Identify which cell holds the provided text, then report its (x, y) central coordinate. 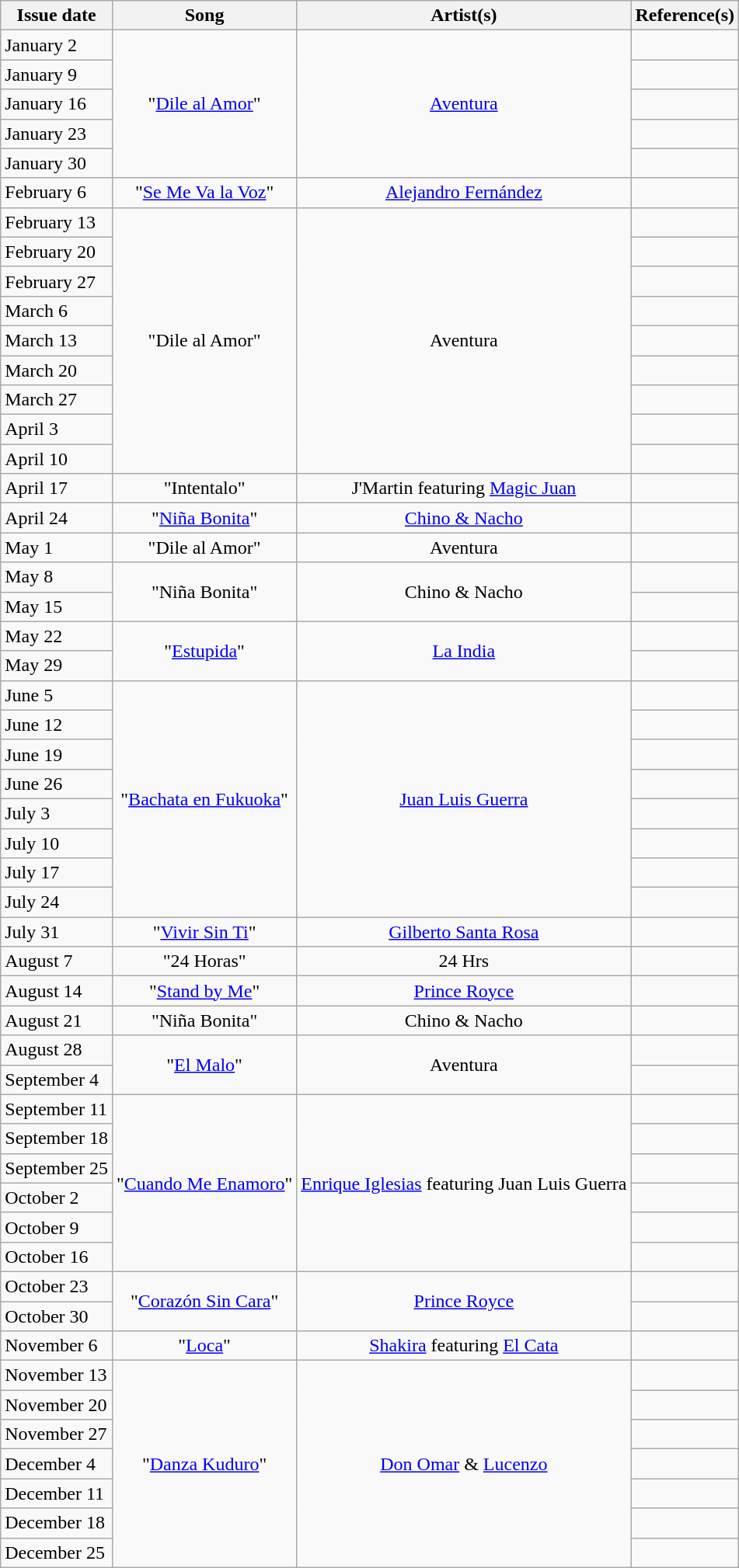
May 29 (57, 666)
June 12 (57, 725)
November 27 (57, 1434)
"Loca" (204, 1346)
March 6 (57, 311)
April 17 (57, 488)
April 10 (57, 459)
August 7 (57, 961)
October 9 (57, 1227)
January 9 (57, 75)
March 27 (57, 400)
May 8 (57, 577)
Juan Luis Guerra (464, 798)
May 22 (57, 636)
July 17 (57, 873)
April 3 (57, 429)
Issue date (57, 16)
Reference(s) (685, 16)
December 4 (57, 1464)
June 5 (57, 695)
"Corazón Sin Cara" (204, 1301)
December 11 (57, 1493)
August 21 (57, 1020)
January 30 (57, 163)
Shakira featuring El Cata (464, 1346)
March 20 (57, 370)
Alejandro Fernández (464, 193)
April 24 (57, 518)
May 15 (57, 607)
August 14 (57, 991)
July 10 (57, 843)
"Vivir Sin Ti" (204, 932)
July 31 (57, 932)
"Se Me Va la Voz" (204, 193)
October 2 (57, 1198)
"Bachata en Fukuoka" (204, 798)
"24 Horas" (204, 961)
September 25 (57, 1168)
January 2 (57, 45)
December 25 (57, 1552)
"Stand by Me" (204, 991)
La India (464, 651)
February 6 (57, 193)
November 6 (57, 1346)
May 1 (57, 548)
November 13 (57, 1375)
October 16 (57, 1257)
July 3 (57, 813)
June 26 (57, 784)
July 24 (57, 902)
October 30 (57, 1316)
"Danza Kuduro" (204, 1464)
June 19 (57, 754)
September 4 (57, 1080)
September 11 (57, 1109)
Enrique Iglesias featuring Juan Luis Guerra (464, 1183)
February 20 (57, 252)
February 27 (57, 281)
November 20 (57, 1405)
"Cuando Me Enamoro" (204, 1183)
Don Omar & Lucenzo (464, 1464)
December 18 (57, 1523)
Song (204, 16)
Artist(s) (464, 16)
"Estupida" (204, 651)
J'Martin featuring Magic Juan (464, 488)
24 Hrs (464, 961)
January 16 (57, 104)
March 13 (57, 340)
"El Malo" (204, 1065)
August 28 (57, 1050)
January 23 (57, 134)
"Intentalo" (204, 488)
February 13 (57, 222)
October 23 (57, 1286)
September 18 (57, 1139)
Gilberto Santa Rosa (464, 932)
